From the cell containing the given text, extract its center point as [x, y] coordinate. 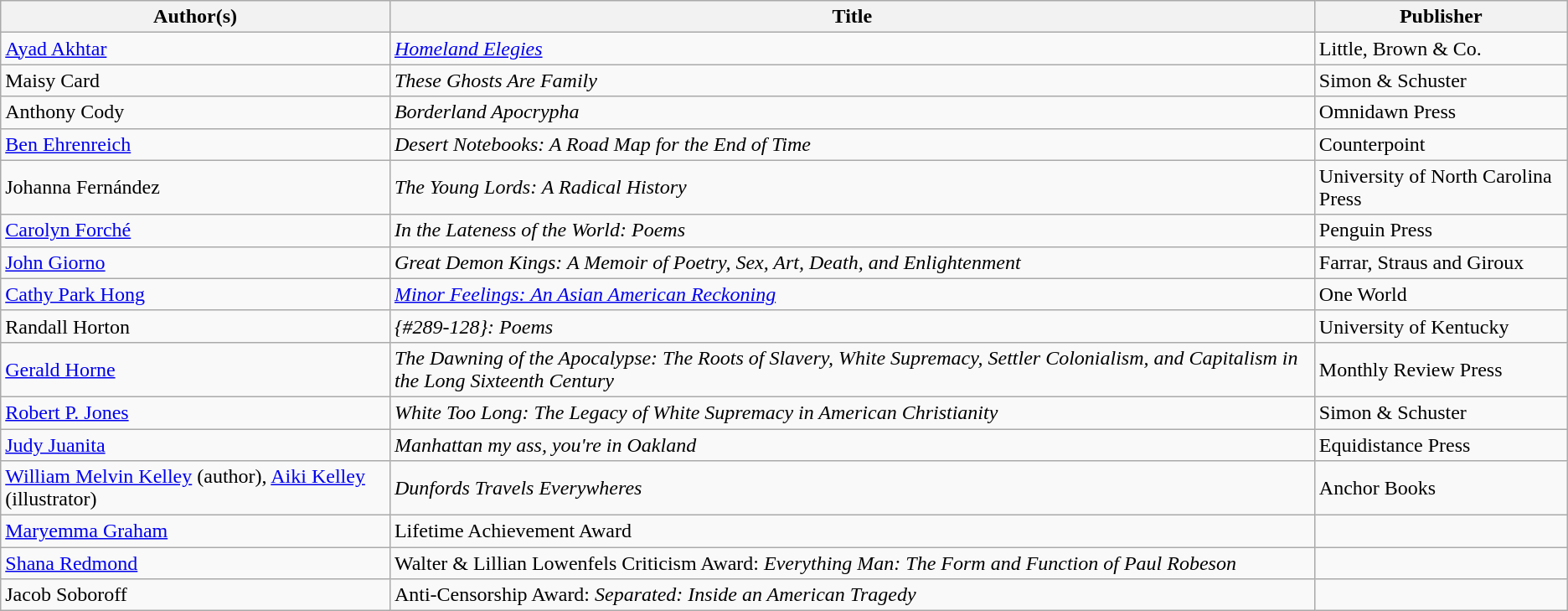
Title [852, 17]
One World [1441, 294]
Anti-Censorship Award: Separated: Inside an American Tragedy [852, 595]
Walter & Lillian Lowenfels Criticism Award: Everything Man: The Form and Function of Paul Robeson [852, 563]
White Too Long: The Legacy of White Supremacy in American Christianity [852, 412]
Lifetime Achievement Award [852, 531]
Homeland Elegies [852, 49]
Great Demon Kings: A Memoir of Poetry, Sex, Art, Death, and Enlightenment [852, 262]
William Melvin Kelley (author), Aiki Kelley (illustrator) [196, 488]
Counterpoint [1441, 144]
Randall Horton [196, 326]
These Ghosts Are Family [852, 80]
Jacob Soboroff [196, 595]
Monthly Review Press [1441, 369]
Cathy Park Hong [196, 294]
Publisher [1441, 17]
Omnidawn Press [1441, 112]
{#289-128}: Poems [852, 326]
Carolyn Forché [196, 230]
Minor Feelings: An Asian American Reckoning [852, 294]
Borderland Apocrypha [852, 112]
Equidistance Press [1441, 445]
Penguin Press [1441, 230]
Gerald Horne [196, 369]
Farrar, Straus and Giroux [1441, 262]
Maryemma Graham [196, 531]
Little, Brown & Co. [1441, 49]
University of Kentucky [1441, 326]
Judy Juanita [196, 445]
University of North Carolina Press [1441, 188]
The Young Lords: A Radical History [852, 188]
Johanna Fernández [196, 188]
Maisy Card [196, 80]
In the Lateness of the World: Poems [852, 230]
The Dawning of the Apocalypse: The Roots of Slavery, White Supremacy, Settler Colonialism, and Capitalism in the Long Sixteenth Century [852, 369]
Ayad Akhtar [196, 49]
Shana Redmond [196, 563]
Anchor Books [1441, 488]
Author(s) [196, 17]
Ben Ehrenreich [196, 144]
Desert Notebooks: A Road Map for the End of Time [852, 144]
Robert P. Jones [196, 412]
Dunfords Travels Everywheres [852, 488]
John Giorno [196, 262]
Manhattan my ass, you're in Oakland [852, 445]
Anthony Cody [196, 112]
